Search for the cell housing the specified text and yield its (x, y) center coordinate. 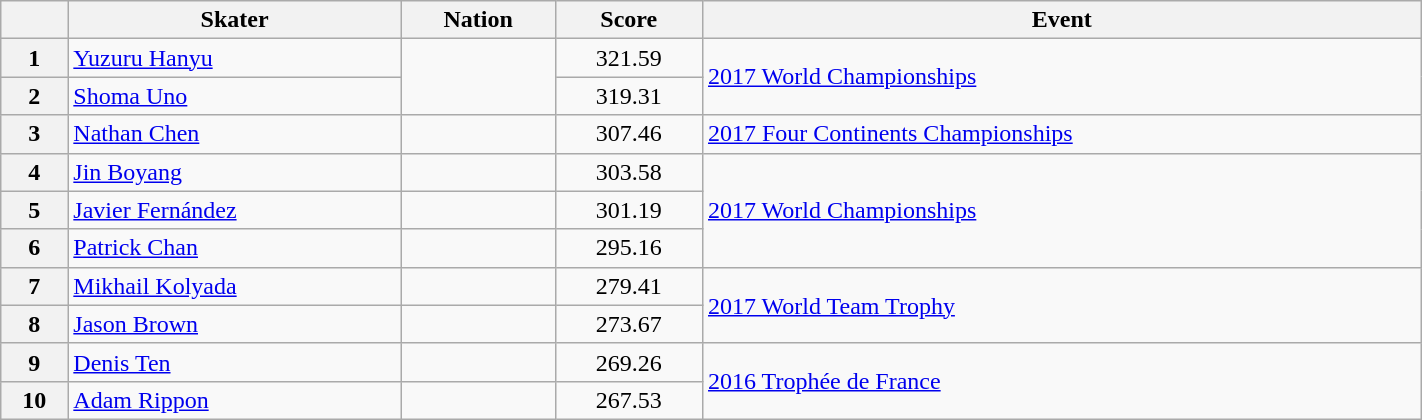
Shoma Uno (235, 96)
Adam Rippon (235, 400)
1 (34, 58)
2 (34, 96)
10 (34, 400)
319.31 (628, 96)
4 (34, 172)
307.46 (628, 134)
Yuzuru Hanyu (235, 58)
Javier Fernández (235, 210)
301.19 (628, 210)
7 (34, 286)
8 (34, 324)
Jin Boyang (235, 172)
Denis Ten (235, 362)
Jason Brown (235, 324)
6 (34, 248)
2017 World Team Trophy (1062, 305)
9 (34, 362)
Patrick Chan (235, 248)
2016 Trophée de France (1062, 381)
269.26 (628, 362)
Score (628, 20)
Event (1062, 20)
267.53 (628, 400)
Skater (235, 20)
303.58 (628, 172)
279.41 (628, 286)
273.67 (628, 324)
Nathan Chen (235, 134)
321.59 (628, 58)
Mikhail Kolyada (235, 286)
3 (34, 134)
2017 Four Continents Championships (1062, 134)
295.16 (628, 248)
5 (34, 210)
Nation (478, 20)
